From the cell containing the given text, extract its center point as (X, Y) coordinate. 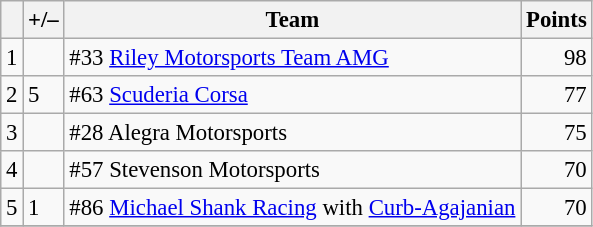
+/– (44, 20)
4 (12, 170)
98 (556, 58)
Team (292, 20)
#28 Alegra Motorsports (292, 133)
2 (12, 95)
77 (556, 95)
Points (556, 20)
3 (12, 133)
#57 Stevenson Motorsports (292, 170)
75 (556, 133)
#63 Scuderia Corsa (292, 95)
#33 Riley Motorsports Team AMG (292, 58)
#86 Michael Shank Racing with Curb-Agajanian (292, 208)
